Determine the (X, Y) coordinate at the center of the cell enclosing the given text.  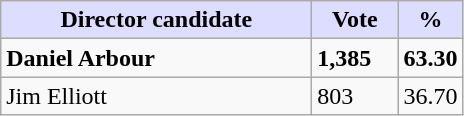
803 (355, 96)
36.70 (430, 96)
1,385 (355, 58)
Vote (355, 20)
Daniel Arbour (156, 58)
Jim Elliott (156, 96)
63.30 (430, 58)
Director candidate (156, 20)
% (430, 20)
